Return the (X, Y) coordinate for the center point of the cell that contains the specified text.  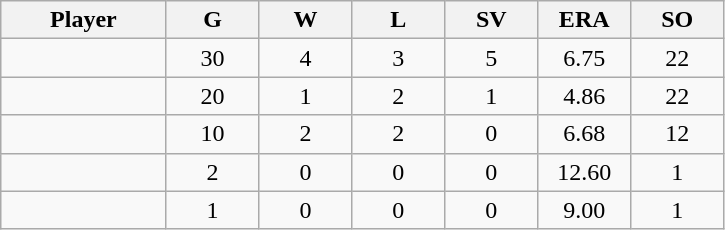
L (398, 20)
12.60 (584, 172)
W (306, 20)
5 (492, 58)
12 (678, 134)
6.68 (584, 134)
Player (84, 20)
SV (492, 20)
30 (212, 58)
G (212, 20)
9.00 (584, 210)
6.75 (584, 58)
4.86 (584, 96)
3 (398, 58)
20 (212, 96)
SO (678, 20)
10 (212, 134)
4 (306, 58)
ERA (584, 20)
